Scan for the cell matching the given text and deliver its (X, Y) coordinate at center. 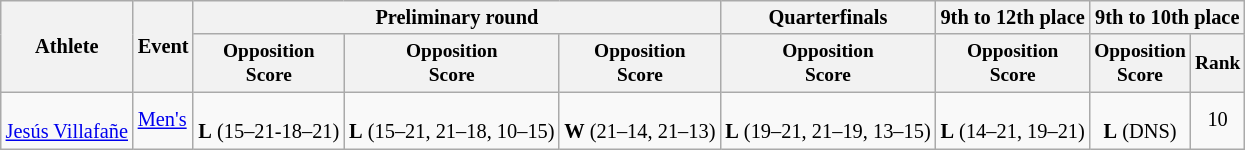
Jesús Villafañe (67, 120)
L (19–21, 21–19, 13–15) (828, 120)
Preliminary round (456, 17)
W (21–14, 21–13) (640, 120)
Event (164, 46)
Quarterfinals (828, 17)
Men's (164, 120)
L (DNS) (1140, 120)
L (14–21, 19–21) (1013, 120)
Athlete (67, 46)
Rank (1217, 62)
9th to 12th place (1013, 17)
10 (1217, 120)
L (15–21-18–21) (268, 120)
L (15–21, 21–18, 10–15) (452, 120)
9th to 10th place (1168, 17)
